For the text-containing cell, return its midpoint in (x, y) coordinate format. 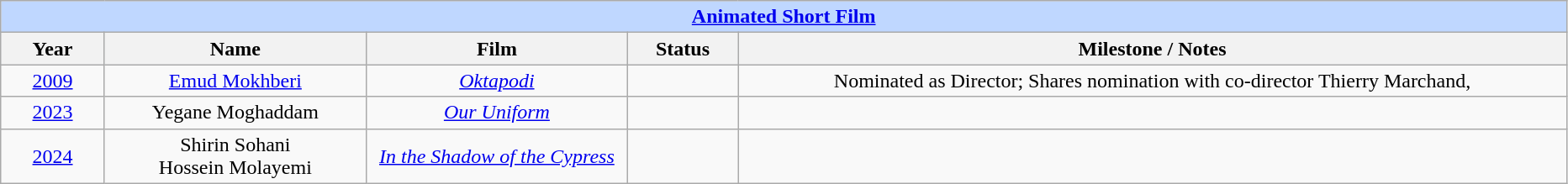
Film (496, 49)
Shirin SohaniHossein Molayemi (235, 156)
Yegane Moghaddam (235, 113)
Animated Short Film (784, 17)
Status (683, 49)
Oktapodi (496, 81)
Nominated as Director; Shares nomination with co-director Thierry Marchand, (1153, 81)
2024 (53, 156)
2009 (53, 81)
In the Shadow of the Cypress (496, 156)
2023 (53, 113)
Our Uniform (496, 113)
Name (235, 49)
Year (53, 49)
Emud Mokhberi (235, 81)
Milestone / Notes (1153, 49)
